Determine the [X, Y] coordinate at the center of the cell enclosing the given text.  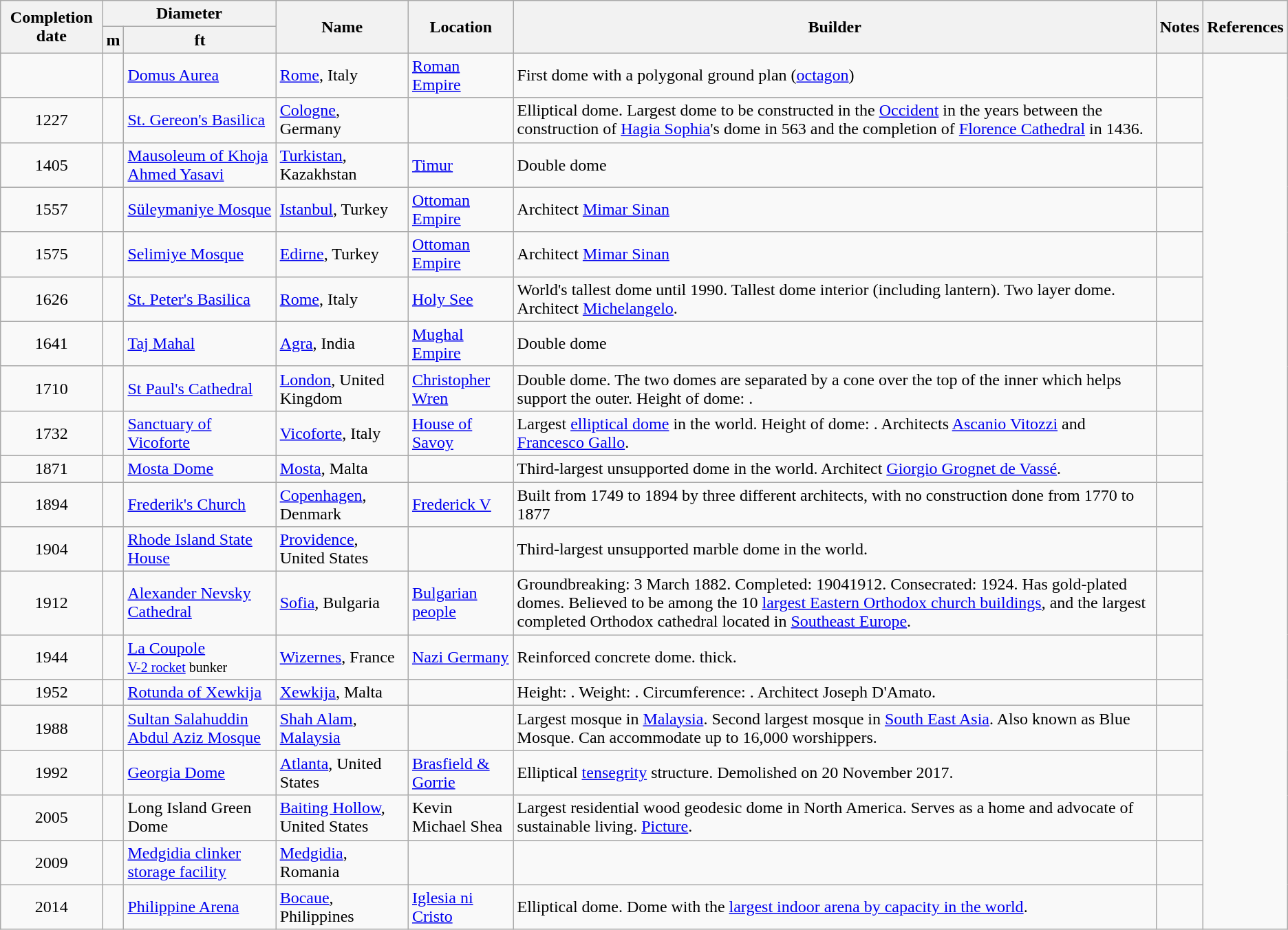
Bocaue, Philippines [342, 907]
Atlanta, United States [342, 773]
Third-largest unsupported marble dome in the world. [835, 549]
Wizernes, France [342, 658]
1557 [52, 209]
Reinforced concrete dome. thick. [835, 658]
1871 [52, 468]
St. Gereon's Basilica [200, 120]
Holy See [461, 299]
London, United Kingdom [342, 388]
Sanctuary of Vicoforte [200, 433]
Builder [835, 27]
Double dome. The two domes are separated by a cone over the top of the inner which helps support the outer. Height of dome: . [835, 388]
Timur [461, 165]
2014 [52, 907]
Elliptical dome. Dome with the largest indoor arena by capacity in the world. [835, 907]
Sofia, Bulgaria [342, 603]
1992 [52, 773]
Completion date [52, 27]
1912 [52, 603]
Medgidia, Romania [342, 863]
1626 [52, 299]
World's tallest dome until 1990. Tallest dome interior (including lantern). Two layer dome. Architect Michelangelo. [835, 299]
Turkistan, Kazakhstan [342, 165]
Notes [1179, 27]
Built from 1749 to 1894 by three different architects, with no construction done from 1770 to 1877 [835, 504]
Sultan Salahuddin Abdul Aziz Mosque [200, 728]
Edirne, Turkey [342, 255]
Height: . Weight: . Circumference: . Architect Joseph D'Amato. [835, 693]
1952 [52, 693]
Baiting Hollow, United States [342, 817]
Selimiye Mosque [200, 255]
Name [342, 27]
Nazi Germany [461, 658]
Christopher Wren [461, 388]
Location [461, 27]
ft [200, 40]
1227 [52, 120]
Long Island Green Dome [200, 817]
2009 [52, 863]
1732 [52, 433]
Georgia Dome [200, 773]
Süleymaniye Mosque [200, 209]
1988 [52, 728]
Alexander Nevsky Cathedral [200, 603]
St Paul's Cathedral [200, 388]
Medgidia clinker storage facility [200, 863]
Istanbul, Turkey [342, 209]
Philippine Arena [200, 907]
House of Savoy [461, 433]
1641 [52, 344]
Xewkija, Malta [342, 693]
Frederick V [461, 504]
1710 [52, 388]
Domus Aurea [200, 76]
Iglesia ni Cristo [461, 907]
Taj Mahal [200, 344]
2005 [52, 817]
Elliptical tensegrity structure. Demolished on 20 November 2017. [835, 773]
Mosta Dome [200, 468]
Kevin Michael Shea [461, 817]
References [1245, 27]
Frederik's Church [200, 504]
1904 [52, 549]
Roman Empire [461, 76]
Rotunda of Xewkija [200, 693]
Diameter [189, 14]
Third-largest unsupported dome in the world. Architect Giorgio Grognet de Vassé. [835, 468]
Cologne, Germany [342, 120]
Mughal Empire [461, 344]
Largest mosque in Malaysia. Second largest mosque in South East Asia. Also known as Blue Mosque. Can accommodate up to 16,000 worshippers. [835, 728]
Rhode Island State House [200, 549]
Shah Alam, Malaysia [342, 728]
Copenhagen, Denmark [342, 504]
Largest elliptical dome in the world. Height of dome: . Architects Ascanio Vitozzi and Francesco Gallo. [835, 433]
Providence, United States [342, 549]
1575 [52, 255]
St. Peter's Basilica [200, 299]
Mosta, Malta [342, 468]
Largest residential wood geodesic dome in North America. Serves as a home and advocate of sustainable living. Picture. [835, 817]
First dome with a polygonal ground plan (octagon) [835, 76]
Agra, India [342, 344]
La CoupoleV-2 rocket bunker [200, 658]
1405 [52, 165]
Vicoforte, Italy [342, 433]
Mausoleum of Khoja Ahmed Yasavi [200, 165]
1944 [52, 658]
Bulgarian people [461, 603]
1894 [52, 504]
Brasfield & Gorrie [461, 773]
m [113, 40]
